Search for the cell housing the specified text and yield its [x, y] center coordinate. 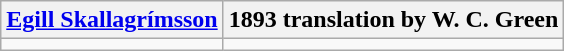
Egill Skallagrímsson [112, 20]
1893 translation by W. C. Green [394, 20]
